Search for the cell housing the specified text and yield its (x, y) center coordinate. 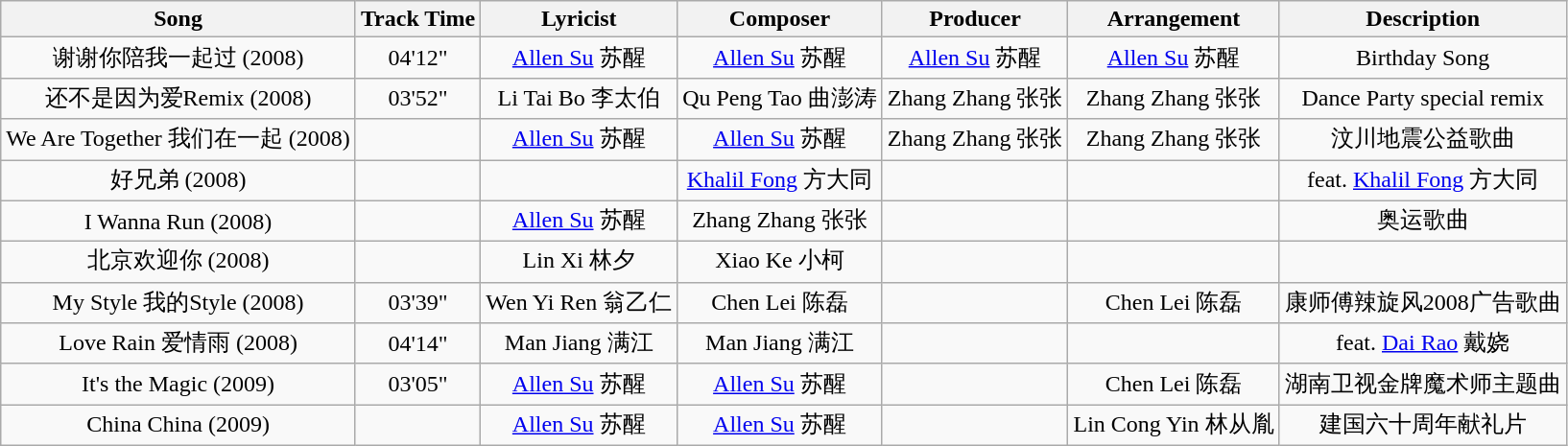
Lyricist (580, 19)
Lin Xi 林夕 (580, 263)
Khalil Fong 方大同 (780, 180)
Dance Party special remix (1422, 98)
Arrangement (1174, 19)
Lin Cong Yin 林从胤 (1174, 426)
03'52" (417, 98)
I Wanna Run (2008) (178, 221)
Producer (975, 19)
China China (2009) (178, 426)
Li Tai Bo 李太伯 (580, 98)
It's the Magic (2009) (178, 384)
Composer (780, 19)
My Style 我的Style (2008) (178, 303)
Xiao Ke 小柯 (780, 263)
04'14" (417, 343)
04'12" (417, 58)
Wen Yi Ren 翁乙仁 (580, 303)
汶川地震公益歌曲 (1422, 140)
03'39" (417, 303)
建国六十周年献礼片 (1422, 426)
还不是因为爱Remix (2008) (178, 98)
康师傅辣旋风2008广告歌曲 (1422, 303)
Love Rain 爱情雨 (2008) (178, 343)
Birthday Song (1422, 58)
Qu Peng Tao 曲澎涛 (780, 98)
谢谢你陪我一起过 (2008) (178, 58)
feat. Khalil Fong 方大同 (1422, 180)
北京欢迎你 (2008) (178, 263)
We Are Together 我们在一起 (2008) (178, 140)
湖南卫视金牌魔术师主题曲 (1422, 384)
Track Time (417, 19)
奥运歌曲 (1422, 221)
Description (1422, 19)
03'05" (417, 384)
feat. Dai Rao 戴娆 (1422, 343)
好兄弟 (2008) (178, 180)
Song (178, 19)
